Search for the cell housing the specified text and yield its (x, y) center coordinate. 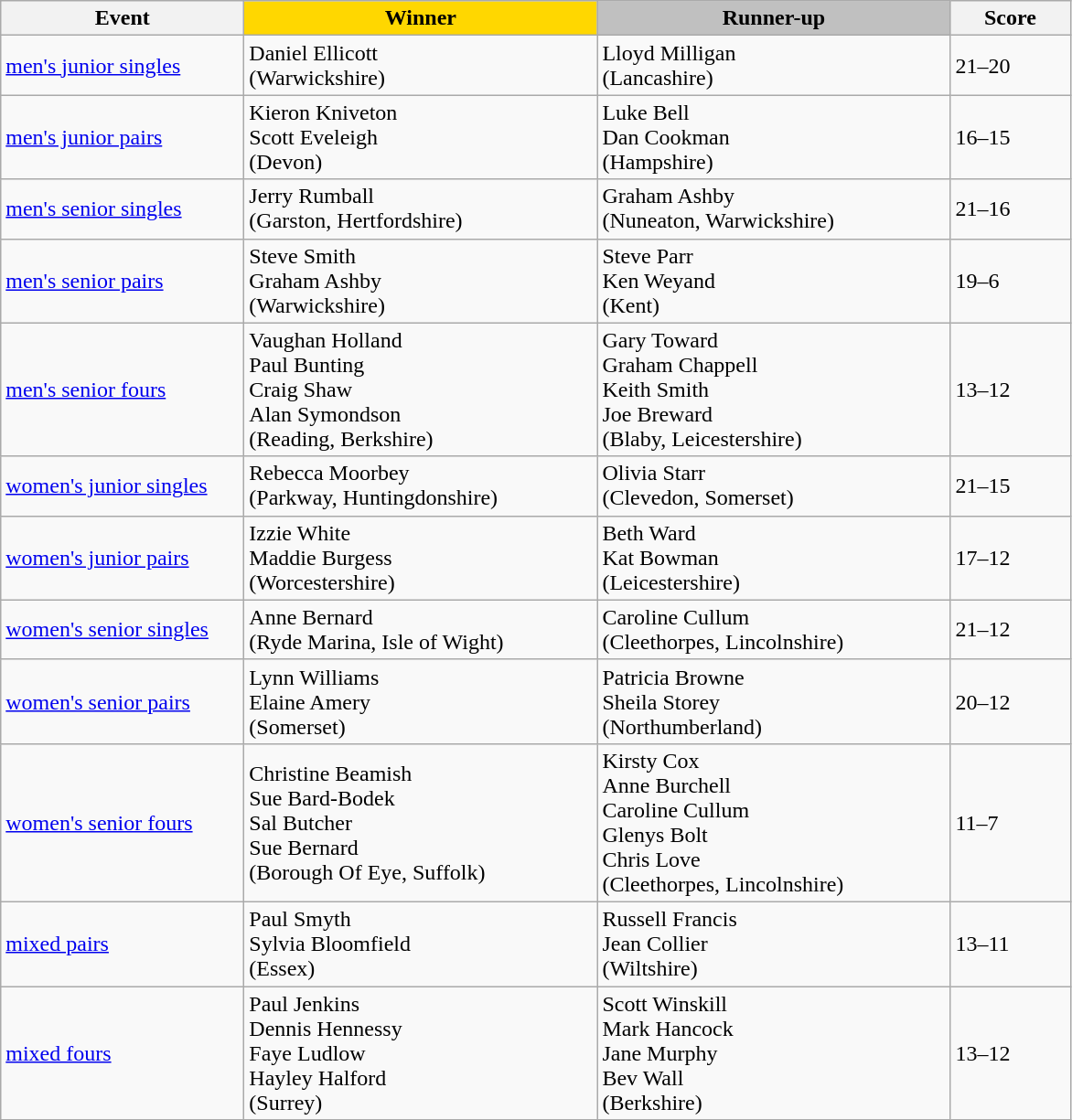
Event (123, 18)
men's senior singles (123, 208)
21–20 (1010, 66)
women's senior pairs (123, 701)
Score (1010, 18)
Daniel Ellicott(Warwickshire) (421, 66)
Runner-up (774, 18)
17–12 (1010, 558)
21–12 (1010, 629)
11–7 (1010, 823)
Paul SmythSylvia Bloomfield(Essex) (421, 944)
Kieron KnivetonScott Eveleigh(Devon) (421, 137)
men's senior fours (123, 389)
16–15 (1010, 137)
Graham Ashby(Nuneaton, Warwickshire) (774, 208)
women's junior singles (123, 486)
Caroline Cullum(Cleethorpes, Lincolnshire) (774, 629)
Steve ParrKen Weyand(Kent) (774, 281)
Izzie WhiteMaddie Burgess(Worcestershire) (421, 558)
Lynn WilliamsElaine Amery(Somerset) (421, 701)
Gary TowardGraham ChappellKeith SmithJoe Breward(Blaby, Leicestershire) (774, 389)
women's senior singles (123, 629)
men's junior singles (123, 66)
Scott WinskillMark HancockJane MurphyBev Wall(Berkshire) (774, 1052)
Beth WardKat Bowman(Leicestershire) (774, 558)
Kirsty CoxAnne BurchellCaroline CullumGlenys BoltChris Love(Cleethorpes, Lincolnshire) (774, 823)
men's senior pairs (123, 281)
Luke BellDan Cookman(Hampshire) (774, 137)
Christine BeamishSue Bard-BodekSal ButcherSue Bernard(Borough Of Eye, Suffolk) (421, 823)
21–16 (1010, 208)
women's junior pairs (123, 558)
13–11 (1010, 944)
Steve SmithGraham Ashby(Warwickshire) (421, 281)
Rebecca Moorbey(Parkway, Huntingdonshire) (421, 486)
20–12 (1010, 701)
Paul JenkinsDennis HennessyFaye LudlowHayley Halford(Surrey) (421, 1052)
Winner (421, 18)
mixed pairs (123, 944)
Anne Bernard(Ryde Marina, Isle of Wight) (421, 629)
Lloyd Milligan(Lancashire) (774, 66)
Patricia BrowneSheila Storey(Northumberland) (774, 701)
Vaughan HollandPaul BuntingCraig ShawAlan Symondson(Reading, Berkshire) (421, 389)
mixed fours (123, 1052)
men's junior pairs (123, 137)
21–15 (1010, 486)
Russell FrancisJean Collier(Wiltshire) (774, 944)
19–6 (1010, 281)
women's senior fours (123, 823)
Jerry Rumball(Garston, Hertfordshire) (421, 208)
Olivia Starr(Clevedon, Somerset) (774, 486)
